Scan for the cell matching the given text and deliver its [x, y] coordinate at center. 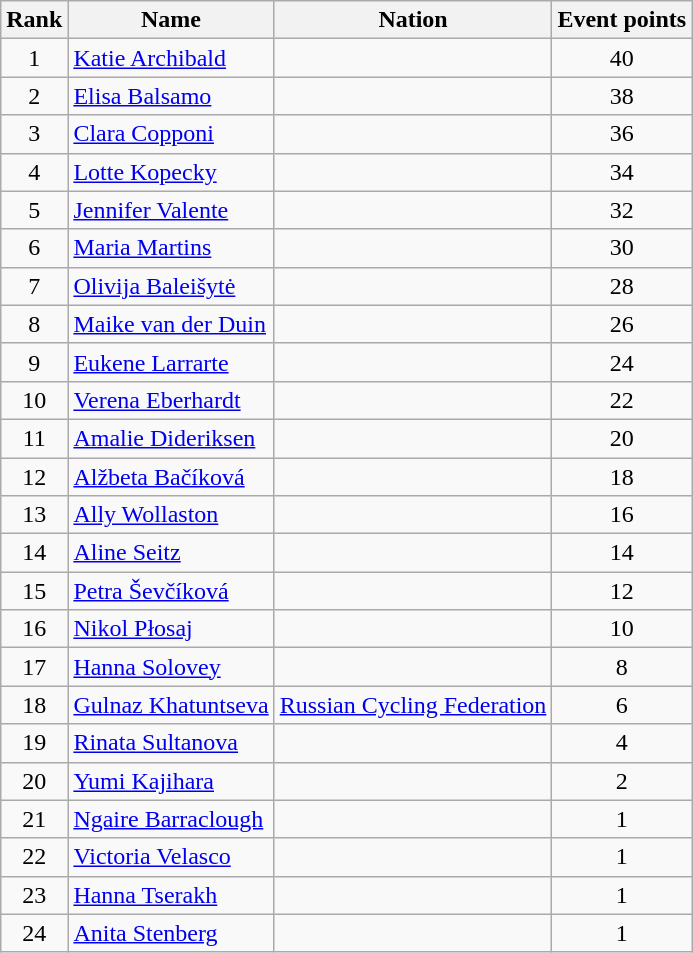
Hanna Tserakh [171, 895]
36 [622, 134]
5 [34, 210]
3 [34, 134]
Elisa Balsamo [171, 96]
Rinata Sultanova [171, 743]
Name [171, 20]
Ally Wollaston [171, 515]
Petra Ševčíková [171, 591]
30 [622, 248]
32 [622, 210]
34 [622, 172]
11 [34, 438]
Eukene Larrarte [171, 362]
Lotte Kopecky [171, 172]
Olivija Baleišytė [171, 286]
Victoria Velasco [171, 857]
Aline Seitz [171, 553]
23 [34, 895]
Event points [622, 20]
Ngaire Barraclough [171, 819]
17 [34, 667]
Russian Cycling Federation [413, 705]
Amalie Dideriksen [171, 438]
Gulnaz Khatuntseva [171, 705]
Alžbeta Bačíková [171, 477]
Clara Copponi [171, 134]
9 [34, 362]
19 [34, 743]
Anita Stenberg [171, 933]
Maria Martins [171, 248]
Rank [34, 20]
21 [34, 819]
7 [34, 286]
40 [622, 58]
Nikol Płosaj [171, 629]
26 [622, 324]
Verena Eberhardt [171, 400]
28 [622, 286]
Jennifer Valente [171, 210]
Maike van der Duin [171, 324]
Yumi Kajihara [171, 781]
13 [34, 515]
Hanna Solovey [171, 667]
15 [34, 591]
Nation [413, 20]
Katie Archibald [171, 58]
38 [622, 96]
